Return the [x, y] coordinate for the center point of the cell that contains the specified text.  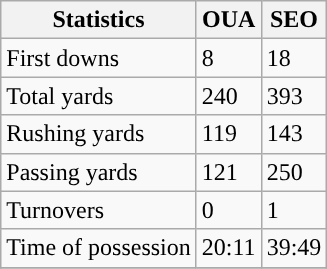
OUA [228, 20]
Total yards [99, 96]
Rushing yards [99, 134]
240 [228, 96]
39:49 [294, 248]
20:11 [228, 248]
Passing yards [99, 172]
SEO [294, 20]
1 [294, 210]
Statistics [99, 20]
143 [294, 134]
Turnovers [99, 210]
393 [294, 96]
First downs [99, 58]
250 [294, 172]
121 [228, 172]
8 [228, 58]
18 [294, 58]
0 [228, 210]
119 [228, 134]
Time of possession [99, 248]
